Output the (x, y) coordinate of the center of the cell containing the given text.  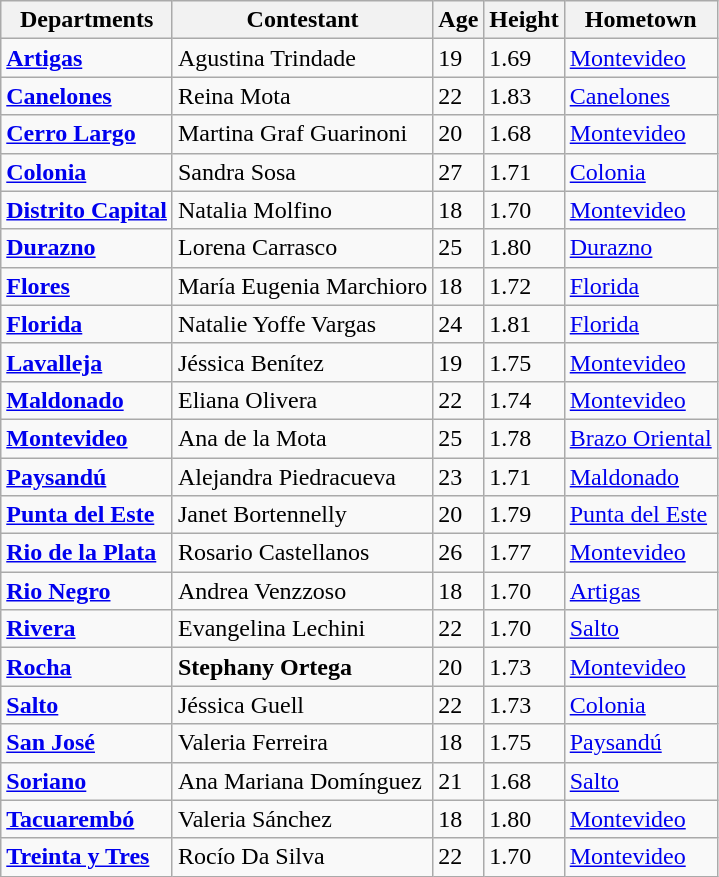
Natalia Molfino (302, 210)
Rio Negro (87, 591)
Alejandra Piedracueva (302, 477)
Janet Bortennelly (302, 515)
Sandra Sosa (302, 172)
Evangelina Lechini (302, 629)
23 (458, 477)
Flores (87, 286)
1.78 (524, 438)
Rivera (87, 629)
Lorena Carrasco (302, 248)
Brazo Oriental (640, 438)
Departments (87, 20)
Valeria Sánchez (302, 819)
Rosario Castellanos (302, 553)
1.69 (524, 58)
Ana de la Mota (302, 438)
Tacuarembó (87, 819)
1.79 (524, 515)
Treinta y Tres (87, 857)
1.77 (524, 553)
Cerro Largo (87, 134)
27 (458, 172)
Ana Mariana Domínguez (302, 781)
1.83 (524, 96)
24 (458, 324)
1.72 (524, 286)
26 (458, 553)
Reina Mota (302, 96)
Eliana Olivera (302, 400)
Contestant (302, 20)
Jéssica Guell (302, 705)
Rocha (87, 667)
Natalie Yoffe Vargas (302, 324)
Valeria Ferreira (302, 743)
Soriano (87, 781)
1.81 (524, 324)
Lavalleja (87, 362)
Agustina Trindade (302, 58)
Jéssica Benítez (302, 362)
Height (524, 20)
Martina Graf Guarinoni (302, 134)
María Eugenia Marchioro (302, 286)
Stephany Ortega (302, 667)
Distrito Capital (87, 210)
Rocío Da Silva (302, 857)
Rio de la Plata (87, 553)
21 (458, 781)
Andrea Venzzoso (302, 591)
Age (458, 20)
Hometown (640, 20)
San José (87, 743)
1.74 (524, 400)
